From the cell containing the given text, extract its center point as (x, y) coordinate. 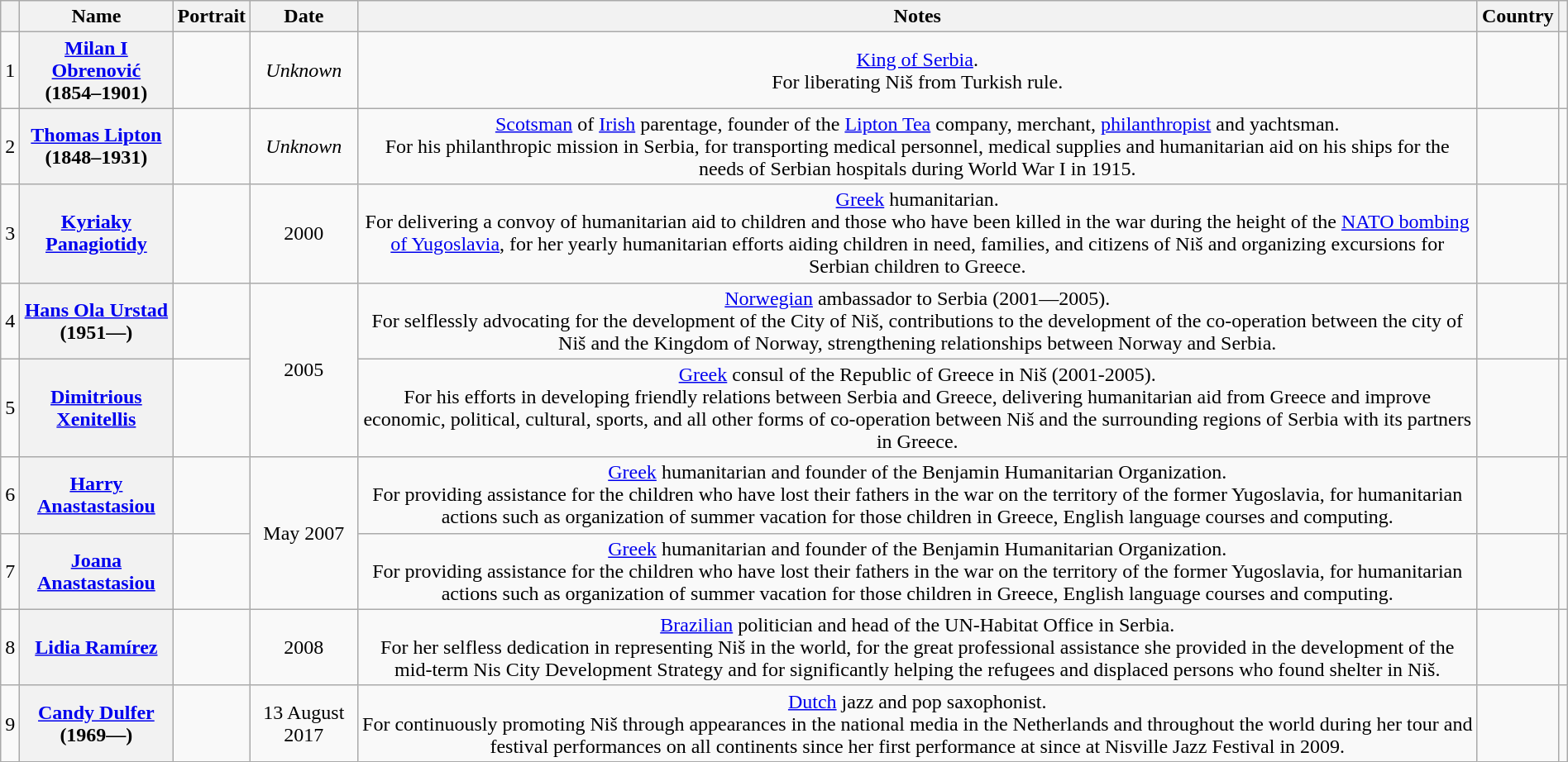
4 (10, 321)
3 (10, 233)
Thomas Lipton(1848–1931) (96, 146)
Candy Dulfer(1969—) (96, 723)
Dimitrious Xenitellis (96, 408)
2 (10, 146)
Name (96, 17)
Milan I Obrenović(1854–1901) (96, 70)
6 (10, 495)
Portrait (212, 17)
King of Serbia.For liberating Niš from Turkish rule. (917, 70)
Harry Anastastasiou (96, 495)
2000 (304, 233)
5 (10, 408)
7 (10, 571)
Kyriaky Panagiotidy (96, 233)
Hans Ola Urstad(1951—) (96, 321)
Joana Anastastasiou (96, 571)
9 (10, 723)
Country (1518, 17)
2008 (304, 647)
Lidia Ramírez (96, 647)
Notes (917, 17)
2005 (304, 370)
May 2007 (304, 533)
8 (10, 647)
13 August 2017 (304, 723)
1 (10, 70)
Date (304, 17)
